Capture the cell that displays the provided text and extract its [x, y] central coordinate. 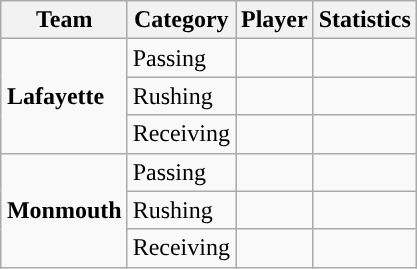
Lafayette [64, 96]
Monmouth [64, 210]
Player [275, 20]
Team [64, 20]
Statistics [364, 20]
Category [181, 20]
